Pinpoint the cell where the given text exists, returning its (x, y) midpoint coordinate. 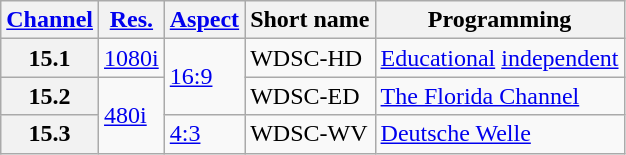
Programming (500, 20)
Res. (132, 20)
15.3 (50, 134)
16:9 (204, 77)
WDSC-HD (310, 58)
4:3 (204, 134)
The Florida Channel (500, 96)
WDSC-WV (310, 134)
Channel (50, 20)
1080i (132, 58)
480i (132, 115)
Aspect (204, 20)
WDSC-ED (310, 96)
Deutsche Welle (500, 134)
15.2 (50, 96)
15.1 (50, 58)
Short name (310, 20)
Educational independent (500, 58)
